Extract the [x, y] coordinate from the center of the cell holding the provided text.  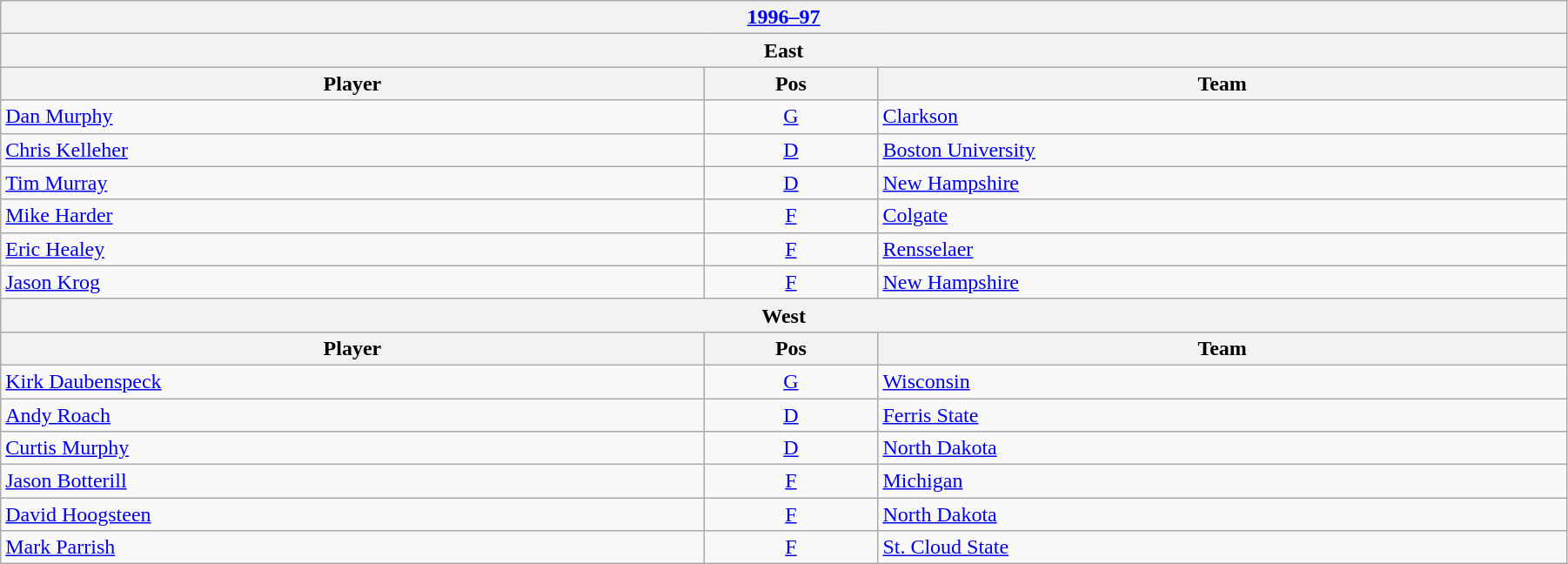
Boston University [1223, 150]
Ferris State [1223, 415]
East [784, 50]
Michigan [1223, 481]
Wisconsin [1223, 381]
Dan Murphy [352, 117]
1996–97 [784, 17]
St. Cloud State [1223, 547]
Chris Kelleher [352, 150]
Eric Healey [352, 249]
Jason Krog [352, 282]
Jason Botterill [352, 481]
Curtis Murphy [352, 448]
Andy Roach [352, 415]
David Hoogsteen [352, 514]
Tim Murray [352, 183]
West [784, 315]
Colgate [1223, 216]
Mike Harder [352, 216]
Kirk Daubenspeck [352, 381]
Clarkson [1223, 117]
Rensselaer [1223, 249]
Mark Parrish [352, 547]
